Search for the cell housing the specified text and yield its (X, Y) center coordinate. 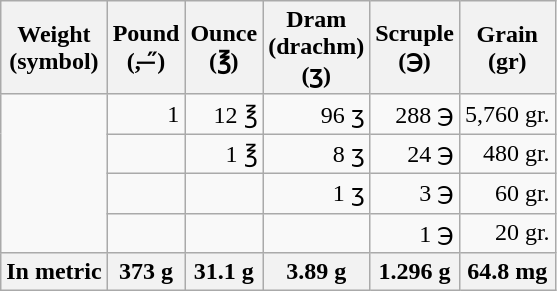
64.8 mg (507, 272)
8 ʒ (316, 154)
288 ℈ (415, 114)
5,760 gr. (507, 114)
480 gr. (507, 154)
12 ℥ (224, 114)
20 gr. (507, 233)
Grain(gr) (507, 48)
Pound(, ″̶) (146, 48)
24 ℈ (415, 154)
3 ℈ (415, 193)
1.296 g (415, 272)
373 g (146, 272)
Scruple(℈) (415, 48)
96 ʒ (316, 114)
Ounce(℥) (224, 48)
3.89 g (316, 272)
Weight(symbol) (54, 48)
1 (146, 114)
1 ʒ (316, 193)
31.1 g (224, 272)
Dram(drachm)(ʒ) (316, 48)
1 ℥ (224, 154)
1 ℈ (415, 233)
60 gr. (507, 193)
In metric (54, 272)
